Detect which cell encompasses the target text, then output its (x, y) center coordinate. 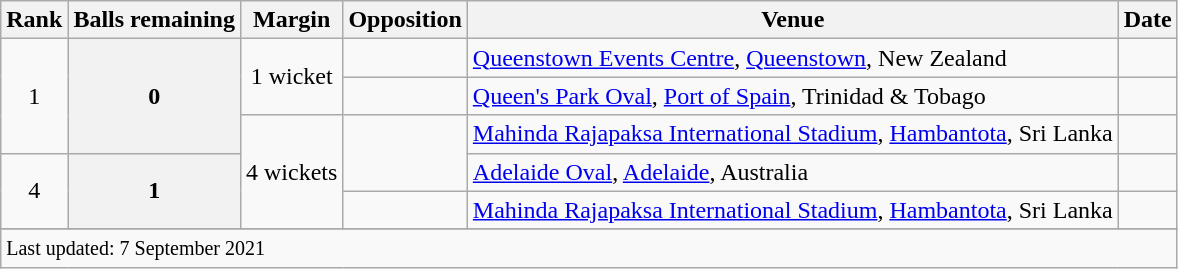
Queen's Park Oval, Port of Spain, Trinidad & Tobago (792, 96)
Last updated: 7 September 2021 (590, 248)
Balls remaining (154, 20)
Date (1148, 20)
0 (154, 96)
Opposition (405, 20)
4 (34, 191)
Margin (291, 20)
4 wickets (291, 172)
1 wicket (291, 77)
Adelaide Oval, Adelaide, Australia (792, 172)
Rank (34, 20)
Venue (792, 20)
Queenstown Events Centre, Queenstown, New Zealand (792, 58)
